Search for the cell housing the specified text and yield its [x, y] center coordinate. 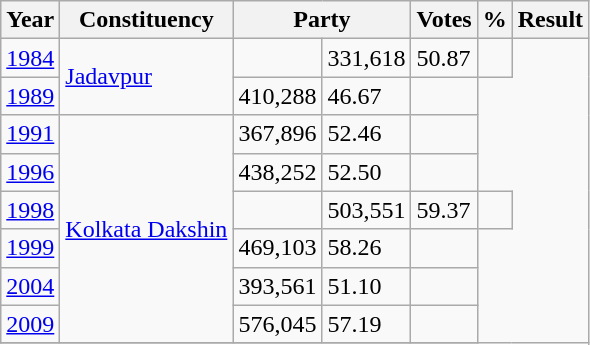
57.19 [366, 324]
Kolkata Dakshin [146, 229]
2009 [30, 324]
1989 [30, 96]
1998 [30, 210]
Result [550, 20]
503,551 [366, 210]
2004 [30, 286]
Party [322, 20]
58.26 [366, 248]
1999 [30, 248]
Votes [444, 20]
576,045 [278, 324]
50.87 [444, 58]
52.46 [366, 134]
410,288 [278, 96]
1991 [30, 134]
1984 [30, 58]
393,561 [278, 286]
51.10 [366, 286]
% [494, 20]
Year [30, 20]
46.67 [366, 96]
367,896 [278, 134]
469,103 [278, 248]
52.50 [366, 172]
Constituency [146, 20]
331,618 [366, 58]
59.37 [444, 210]
1996 [30, 172]
Jadavpur [146, 77]
438,252 [278, 172]
